Extract the [X, Y] coordinate from the center of the cell holding the provided text.  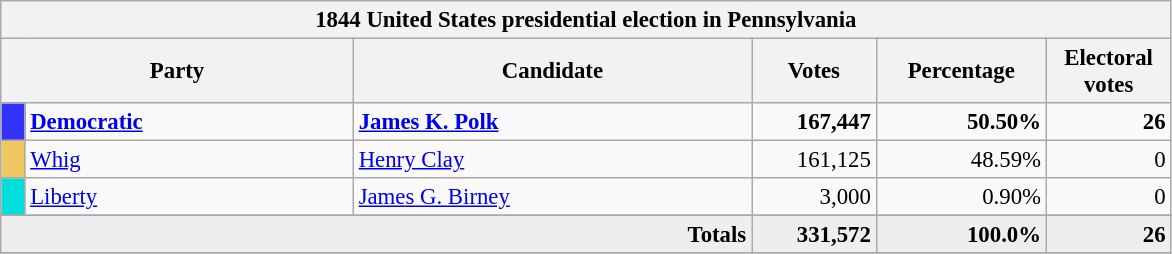
50.50% [961, 122]
James G. Birney [552, 197]
1844 United States presidential election in Pennsylvania [586, 20]
3,000 [814, 197]
Whig [189, 160]
Votes [814, 72]
167,447 [814, 122]
331,572 [814, 235]
161,125 [814, 160]
Henry Clay [552, 160]
Party [178, 72]
James K. Polk [552, 122]
Electoral votes [1108, 72]
100.0% [961, 235]
0.90% [961, 197]
Democratic [189, 122]
48.59% [961, 160]
Percentage [961, 72]
Totals [376, 235]
Liberty [189, 197]
Candidate [552, 72]
